Provide the (X, Y) coordinate of the cell's center where the given text is located.  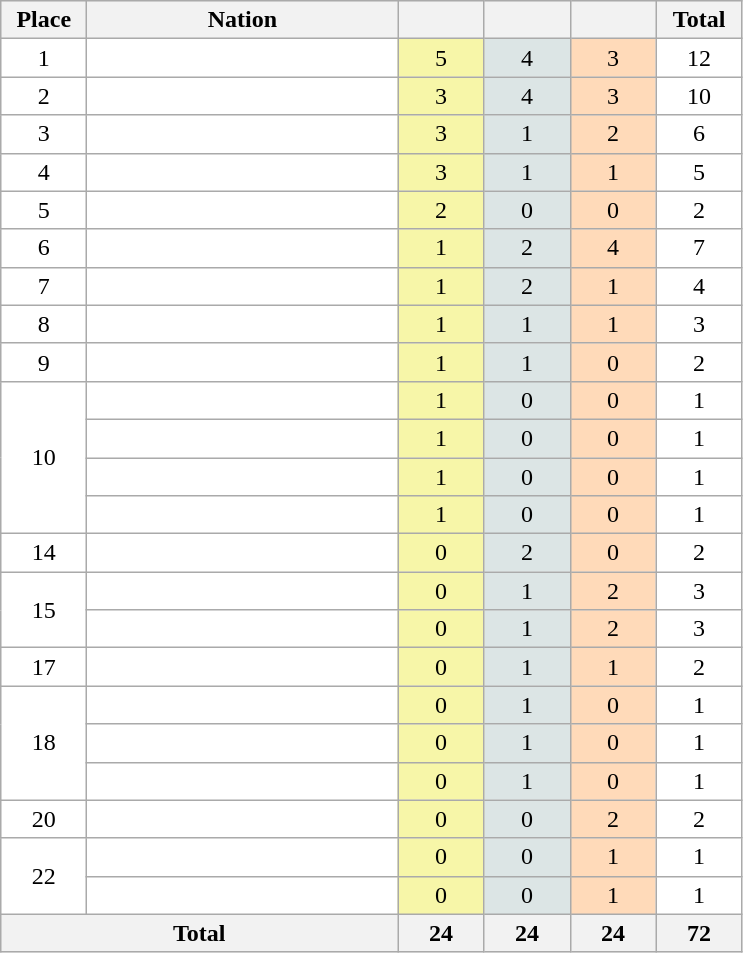
72 (699, 933)
14 (44, 553)
12 (699, 58)
15 (44, 610)
18 (44, 743)
8 (44, 324)
22 (44, 876)
20 (44, 819)
9 (44, 362)
Nation (242, 20)
Place (44, 20)
17 (44, 667)
